Determine the (X, Y) coordinate at the center of the cell enclosing the given text.  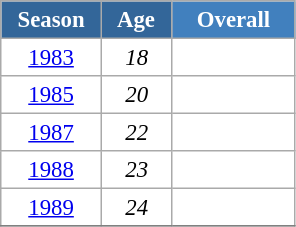
22 (136, 133)
23 (136, 170)
1987 (52, 133)
18 (136, 58)
24 (136, 208)
1985 (52, 95)
20 (136, 95)
1989 (52, 208)
Overall (234, 20)
1983 (52, 58)
Age (136, 20)
1988 (52, 170)
Season (52, 20)
